Locate the cell with the specified text and output its [X, Y] center coordinate. 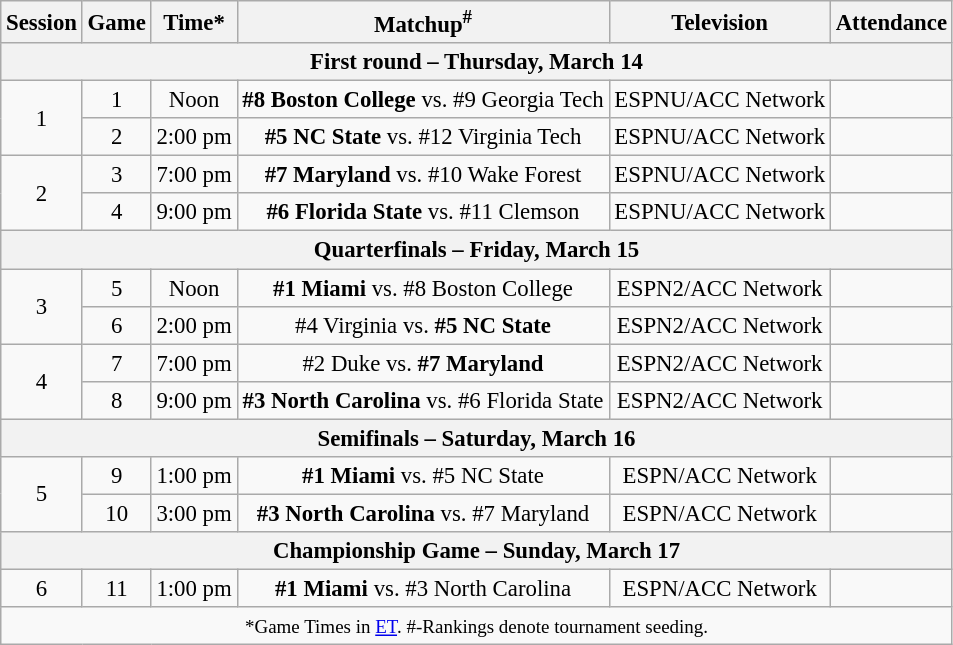
Television [720, 22]
11 [116, 588]
#8 Boston College vs. #9 Georgia Tech [423, 100]
#1 Miami vs. #3 North Carolina [423, 588]
8 [116, 400]
#7 Maryland vs. #10 Wake Forest [423, 175]
#1 Miami vs. #8 Boston College [423, 288]
3:00 pm [194, 513]
Quarterfinals – Friday, March 15 [477, 250]
Time* [194, 22]
#4 Virginia vs. #5 NC State [423, 325]
7 [116, 363]
#2 Duke vs. #7 Maryland [423, 363]
#3 North Carolina vs. #7 Maryland [423, 513]
Championship Game – Sunday, March 17 [477, 551]
#5 NC State vs. #12 Virginia Tech [423, 137]
#3 North Carolina vs. #6 Florida State [423, 400]
Game [116, 22]
#6 Florida State vs. #11 Clemson [423, 213]
*Game Times in ET. #-Rankings denote tournament seeding. [477, 626]
#1 Miami vs. #5 NC State [423, 476]
10 [116, 513]
Semifinals – Saturday, March 16 [477, 438]
First round – Thursday, March 14 [477, 62]
9 [116, 476]
Session [42, 22]
Matchup# [423, 22]
Attendance [891, 22]
